Extract the [X, Y] coordinate from the center of the cell holding the provided text.  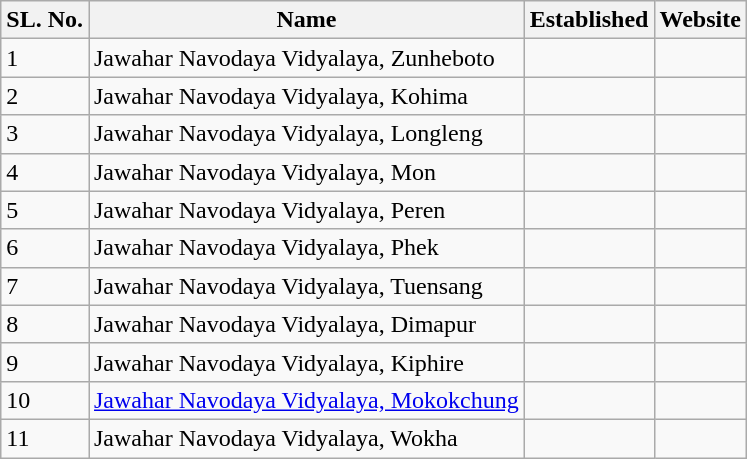
Website [700, 20]
Jawahar Navodaya Vidyalaya, Tuensang [306, 286]
11 [45, 438]
10 [45, 400]
Jawahar Navodaya Vidyalaya, Kohima [306, 96]
7 [45, 286]
9 [45, 362]
Jawahar Navodaya Vidyalaya, Phek [306, 248]
Established [589, 20]
5 [45, 210]
Jawahar Navodaya Vidyalaya, Mokokchung [306, 400]
6 [45, 248]
4 [45, 172]
Jawahar Navodaya Vidyalaya, Kiphire [306, 362]
Jawahar Navodaya Vidyalaya, Peren [306, 210]
Jawahar Navodaya Vidyalaya, Zunheboto [306, 58]
Jawahar Navodaya Vidyalaya, Longleng [306, 134]
3 [45, 134]
Name [306, 20]
2 [45, 96]
8 [45, 324]
SL. No. [45, 20]
1 [45, 58]
Jawahar Navodaya Vidyalaya, Mon [306, 172]
Jawahar Navodaya Vidyalaya, Wokha [306, 438]
Jawahar Navodaya Vidyalaya, Dimapur [306, 324]
